Scan for the cell matching the given text and deliver its [x, y] coordinate at center. 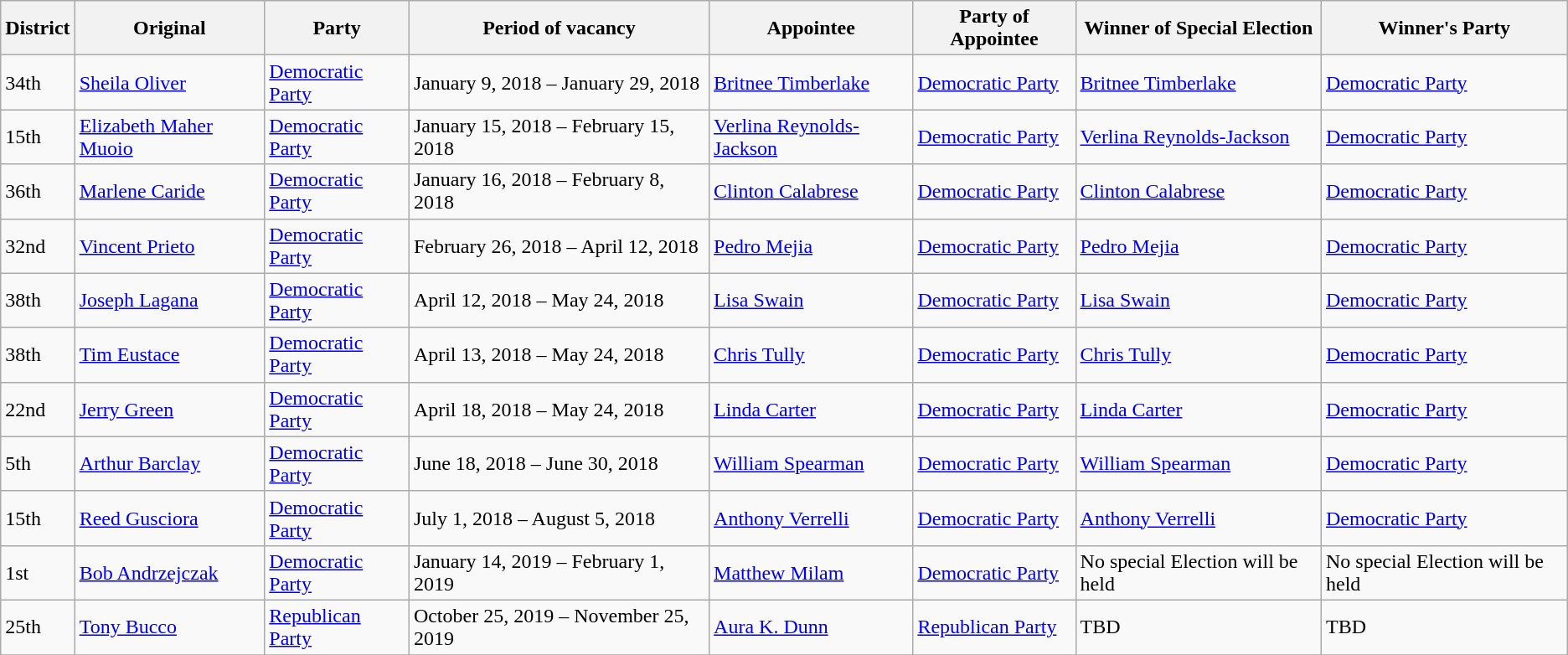
25th [38, 627]
District [38, 28]
June 18, 2018 – June 30, 2018 [559, 464]
Aura K. Dunn [811, 627]
Reed Gusciora [169, 518]
Sheila Oliver [169, 82]
22nd [38, 409]
36th [38, 191]
Appointee [811, 28]
Matthew Milam [811, 573]
October 25, 2019 – November 25, 2019 [559, 627]
February 26, 2018 – April 12, 2018 [559, 246]
January 15, 2018 – February 15, 2018 [559, 137]
Winner's Party [1444, 28]
January 14, 2019 – February 1, 2019 [559, 573]
January 16, 2018 – February 8, 2018 [559, 191]
5th [38, 464]
Original [169, 28]
Period of vacancy [559, 28]
Party of Appointee [994, 28]
April 18, 2018 – May 24, 2018 [559, 409]
Joseph Lagana [169, 300]
January 9, 2018 – January 29, 2018 [559, 82]
Elizabeth Maher Muoio [169, 137]
Arthur Barclay [169, 464]
Jerry Green [169, 409]
Winner of Special Election [1198, 28]
Party [337, 28]
Bob Andrzejczak [169, 573]
1st [38, 573]
Tim Eustace [169, 355]
April 13, 2018 – May 24, 2018 [559, 355]
Marlene Caride [169, 191]
Tony Bucco [169, 627]
Vincent Prieto [169, 246]
July 1, 2018 – August 5, 2018 [559, 518]
April 12, 2018 – May 24, 2018 [559, 300]
32nd [38, 246]
34th [38, 82]
